Search for the cell housing the specified text and yield its [X, Y] center coordinate. 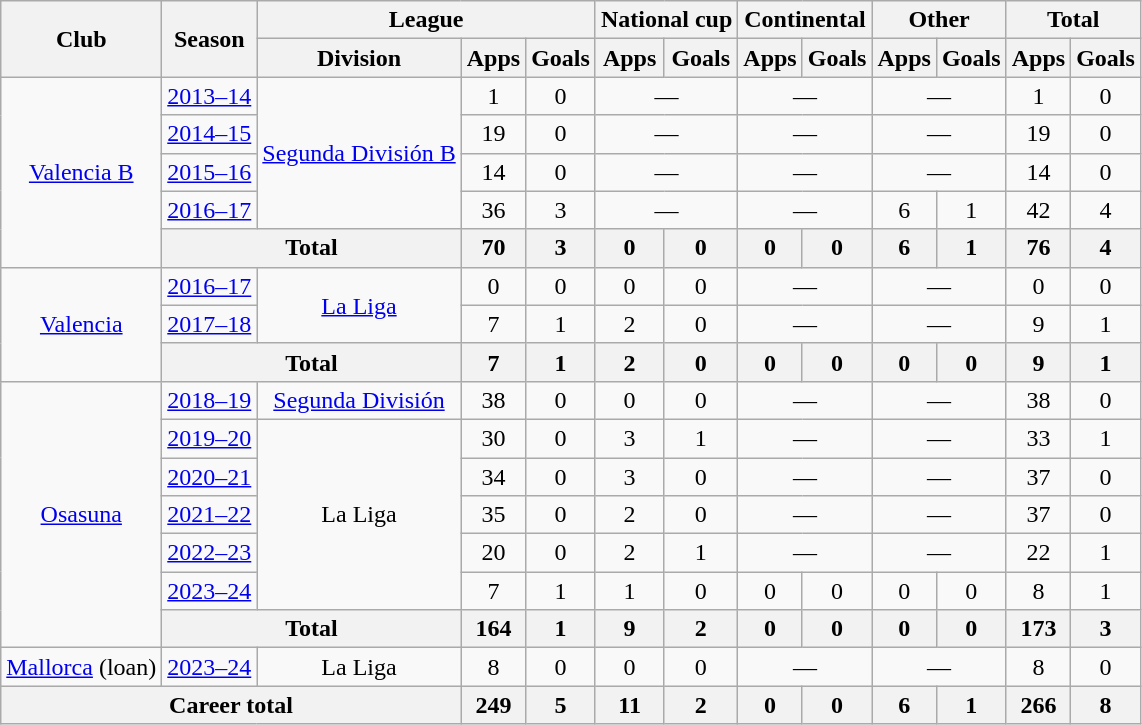
36 [493, 210]
Valencia [82, 324]
11 [629, 705]
33 [1038, 438]
249 [493, 705]
2018–19 [210, 400]
164 [493, 629]
Segunda División B [359, 153]
2014–15 [210, 134]
National cup [666, 20]
2015–16 [210, 172]
2013–14 [210, 96]
2019–20 [210, 438]
2021–22 [210, 515]
Other [939, 20]
Segunda División [359, 400]
League [426, 20]
70 [493, 248]
Career total [231, 705]
Season [210, 39]
Club [82, 39]
173 [1038, 629]
35 [493, 515]
34 [493, 477]
266 [1038, 705]
Division [359, 58]
20 [493, 553]
42 [1038, 210]
Valencia B [82, 172]
30 [493, 438]
Mallorca (loan) [82, 667]
76 [1038, 248]
Continental [805, 20]
22 [1038, 553]
2020–21 [210, 477]
2022–23 [210, 553]
Osasuna [82, 514]
2017–18 [210, 324]
5 [561, 705]
